Search for the cell housing the specified text and yield its [x, y] center coordinate. 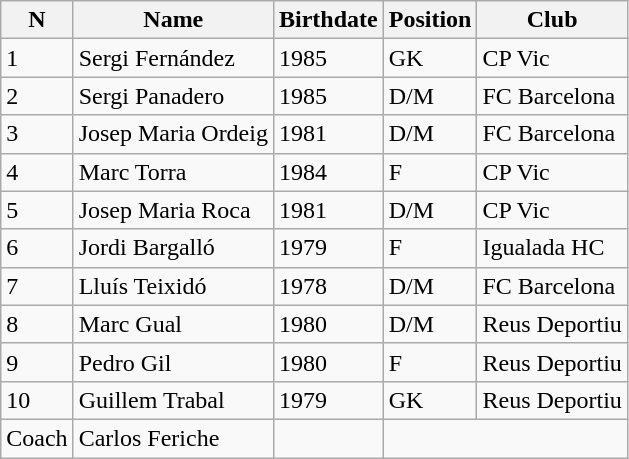
Josep Maria Ordeig [173, 134]
Birthdate [328, 20]
Marc Torra [173, 172]
Marc Gual [173, 324]
1984 [328, 172]
Sergi Panadero [173, 96]
1 [37, 58]
Jordi Bargalló [173, 248]
4 [37, 172]
Josep Maria Roca [173, 210]
Coach [37, 438]
5 [37, 210]
Sergi Fernández [173, 58]
Lluís Teixidó [173, 286]
Club [552, 20]
7 [37, 286]
Carlos Feriche [173, 438]
Pedro Gil [173, 362]
9 [37, 362]
Name [173, 20]
2 [37, 96]
N [37, 20]
3 [37, 134]
Igualada HC [552, 248]
6 [37, 248]
10 [37, 400]
Guillem Trabal [173, 400]
8 [37, 324]
1978 [328, 286]
Position [430, 20]
